For the text-containing cell, return its midpoint in [X, Y] coordinate format. 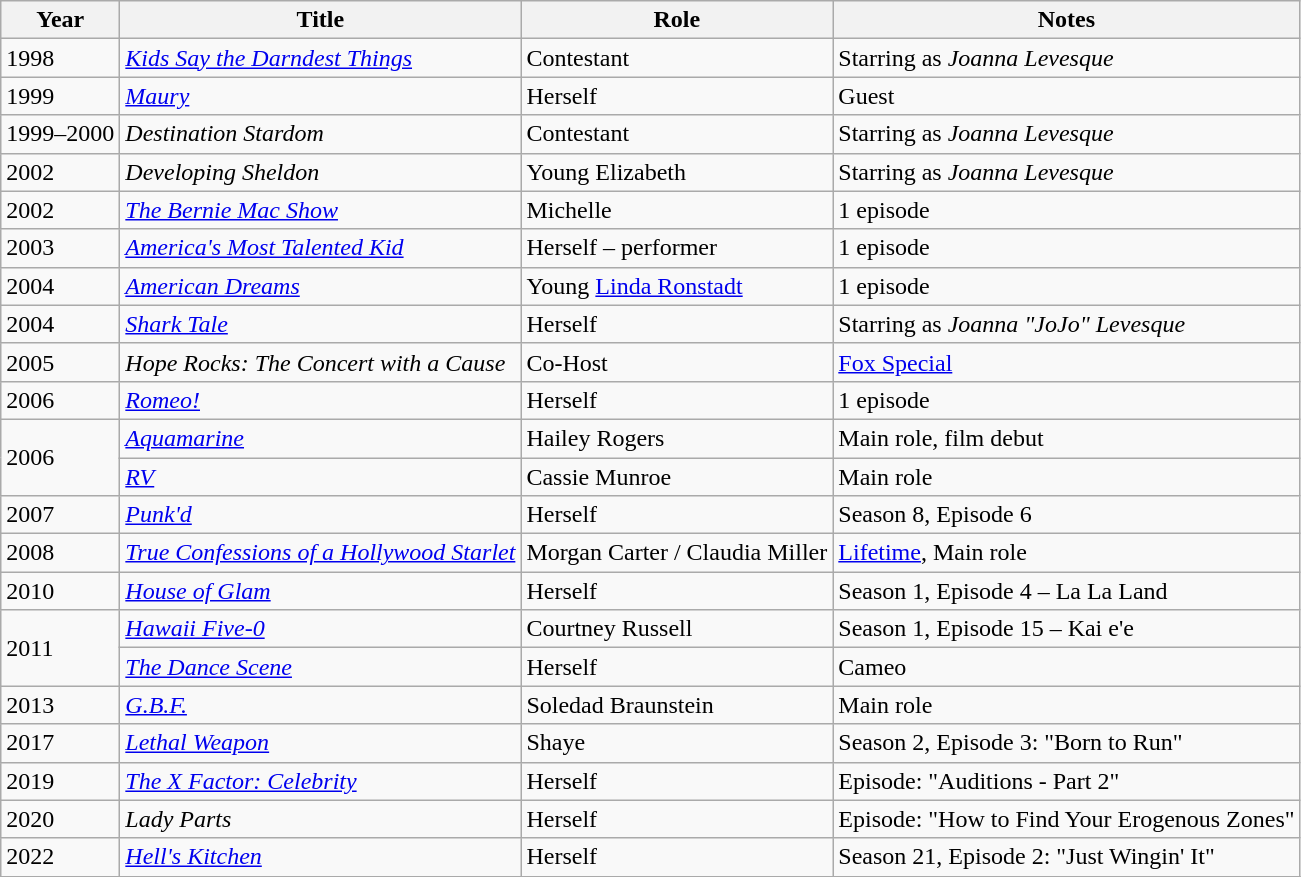
Soledad Braunstein [677, 705]
Starring as Joanna "JoJo" Levesque [1066, 324]
Role [677, 20]
Season 21, Episode 2: "Just Wingin' It" [1066, 857]
Young Linda Ronstadt [677, 286]
The Bernie Mac Show [320, 210]
Courtney Russell [677, 629]
Hailey Rogers [677, 438]
2005 [60, 362]
Lethal Weapon [320, 743]
Season 1, Episode 4 – La La Land [1066, 591]
Punk'd [320, 515]
America's Most Talented Kid [320, 248]
Shaye [677, 743]
Notes [1066, 20]
2007 [60, 515]
Main role, film debut [1066, 438]
2017 [60, 743]
Michelle [677, 210]
Episode: "Auditions - Part 2" [1066, 781]
The Dance Scene [320, 667]
Lady Parts [320, 819]
Cameo [1066, 667]
Hawaii Five-0 [320, 629]
2022 [60, 857]
Hope Rocks: The Concert with a Cause [320, 362]
Destination Stardom [320, 134]
Season 8, Episode 6 [1066, 515]
Aquamarine [320, 438]
Title [320, 20]
Guest [1066, 96]
American Dreams [320, 286]
Kids Say the Darndest Things [320, 58]
Year [60, 20]
2020 [60, 819]
2011 [60, 648]
Shark Tale [320, 324]
Morgan Carter / Claudia Miller [677, 553]
Young Elizabeth [677, 172]
Maury [320, 96]
1998 [60, 58]
1999–2000 [60, 134]
2019 [60, 781]
Developing Sheldon [320, 172]
Lifetime, Main role [1066, 553]
Fox Special [1066, 362]
2003 [60, 248]
The X Factor: Celebrity [320, 781]
True Confessions of a Hollywood Starlet [320, 553]
2010 [60, 591]
Season 1, Episode 15 – Kai e'e [1066, 629]
Herself – performer [677, 248]
G.B.F. [320, 705]
Episode: "How to Find Your Erogenous Zones" [1066, 819]
2008 [60, 553]
House of Glam [320, 591]
Co-Host [677, 362]
1999 [60, 96]
Season 2, Episode 3: "Born to Run" [1066, 743]
RV [320, 477]
2013 [60, 705]
Hell's Kitchen [320, 857]
Cassie Munroe [677, 477]
Romeo! [320, 400]
